Search for the cell housing the specified text and yield its (x, y) center coordinate. 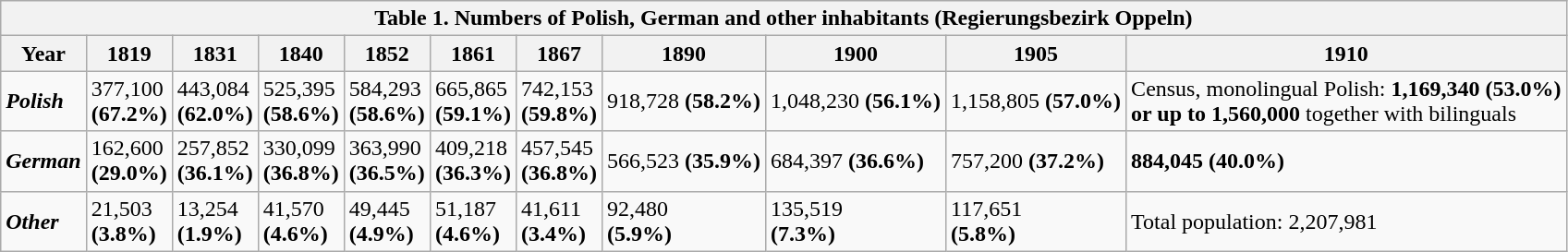
Table 1. Numbers of Polish, German and other inhabitants (Regierungsbezirk Oppeln) (784, 18)
1905 (1037, 54)
684,397 (36.6%) (856, 161)
665,865(59.1%) (473, 102)
Polish (43, 102)
1852 (386, 54)
41,611(3.4%) (558, 222)
757,200 (37.2%) (1037, 161)
1867 (558, 54)
21,503(3.8%) (129, 222)
162,600(29.0%) (129, 161)
443,084(62.0%) (214, 102)
92,480(5.9%) (684, 222)
51,187(4.6%) (473, 222)
1890 (684, 54)
1910 (1346, 54)
1840 (301, 54)
1861 (473, 54)
13,254(1.9%) (214, 222)
363,990(36.5%) (386, 161)
330,099(36.8%) (301, 161)
457,545(36.8%) (558, 161)
884,045 (40.0%) (1346, 161)
Other (43, 222)
525,395(58.6%) (301, 102)
41,570(4.6%) (301, 222)
1,048,230 (56.1%) (856, 102)
566,523 (35.9%) (684, 161)
Year (43, 54)
409,218(36.3%) (473, 161)
257,852(36.1%) (214, 161)
1819 (129, 54)
742,153(59.8%) (558, 102)
Total population: 2,207,981 (1346, 222)
117,651(5.8%) (1037, 222)
584,293(58.6%) (386, 102)
377,100(67.2%) (129, 102)
918,728 (58.2%) (684, 102)
German (43, 161)
Census, monolingual Polish: 1,169,340 (53.0%)or up to 1,560,000 together with bilinguals (1346, 102)
1900 (856, 54)
1831 (214, 54)
49,445(4.9%) (386, 222)
1,158,805 (57.0%) (1037, 102)
135,519(7.3%) (856, 222)
